Locate the cell with the specified text and output its (x, y) center coordinate. 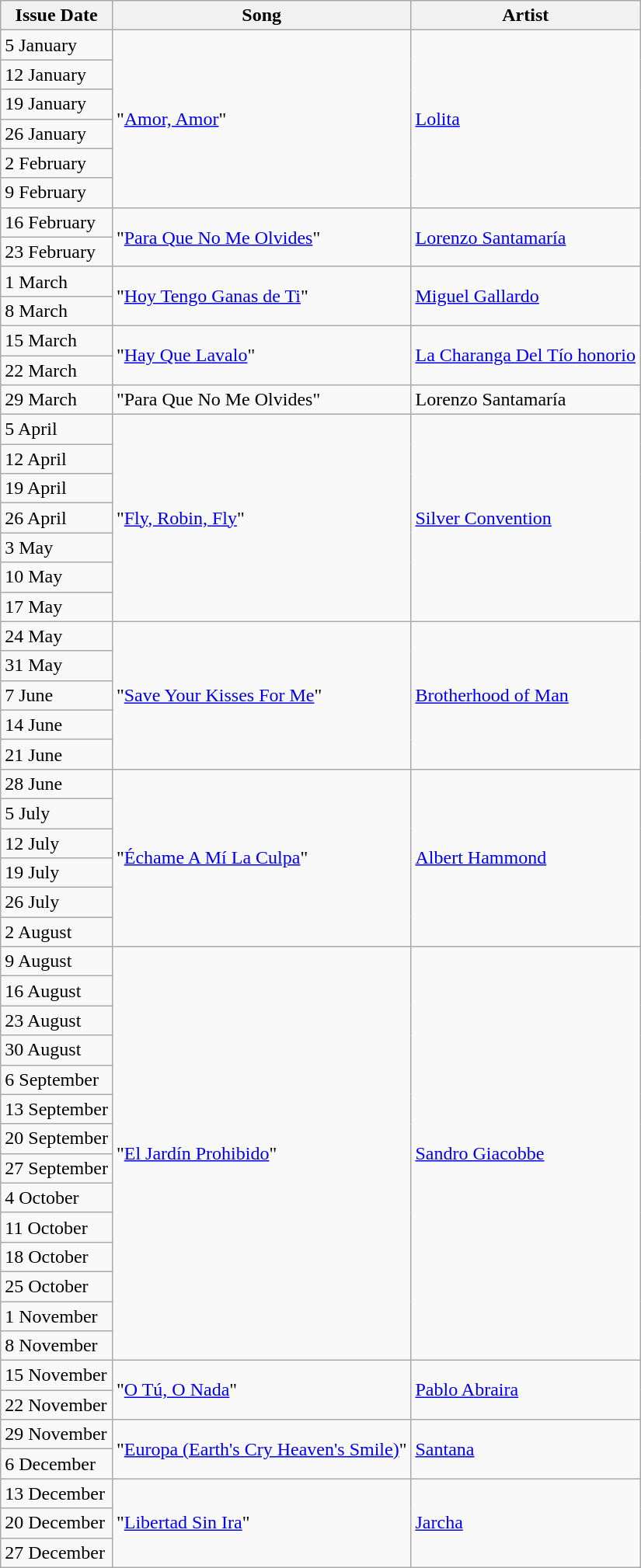
17 May (57, 607)
"Europa (Earth's Cry Heaven's Smile)" (261, 1449)
Song (261, 16)
"O Tú, O Nada" (261, 1390)
Santana (525, 1449)
1 March (57, 281)
30 August (57, 1050)
5 April (57, 429)
14 June (57, 725)
9 February (57, 193)
Pablo Abraira (525, 1390)
"Amor, Amor" (261, 119)
Issue Date (57, 16)
4 October (57, 1198)
28 June (57, 784)
27 September (57, 1168)
21 June (57, 754)
1 November (57, 1316)
19 April (57, 488)
16 August (57, 991)
"El Jardín Prohibido" (261, 1154)
29 March (57, 400)
"Échame A Mí La Culpa" (261, 857)
Brotherhood of Man (525, 695)
23 August (57, 1020)
6 September (57, 1080)
"Fly, Robin, Fly" (261, 518)
29 November (57, 1434)
13 December (57, 1493)
12 January (57, 75)
24 May (57, 636)
26 April (57, 518)
Miguel Gallardo (525, 296)
3 May (57, 548)
5 July (57, 813)
Lolita (525, 119)
"Hoy Tengo Ganas de Ti" (261, 296)
Silver Convention (525, 518)
2 August (57, 932)
7 June (57, 695)
Artist (525, 16)
19 January (57, 104)
18 October (57, 1257)
22 March (57, 370)
La Charanga Del Tío honorio (525, 355)
15 March (57, 340)
16 February (57, 222)
5 January (57, 45)
8 March (57, 311)
6 December (57, 1464)
31 May (57, 666)
Sandro Giacobbe (525, 1154)
Jarcha (525, 1523)
25 October (57, 1286)
19 July (57, 873)
26 January (57, 134)
Albert Hammond (525, 857)
26 July (57, 902)
8 November (57, 1346)
27 December (57, 1552)
13 September (57, 1109)
"Libertad Sin Ira" (261, 1523)
22 November (57, 1405)
"Save Your Kisses For Me" (261, 695)
9 August (57, 961)
20 December (57, 1523)
11 October (57, 1227)
20 September (57, 1139)
23 February (57, 252)
2 February (57, 163)
15 November (57, 1375)
10 May (57, 577)
"Hay Que Lavalo" (261, 355)
12 July (57, 843)
12 April (57, 459)
